Scan for the cell matching the given text and deliver its (X, Y) coordinate at center. 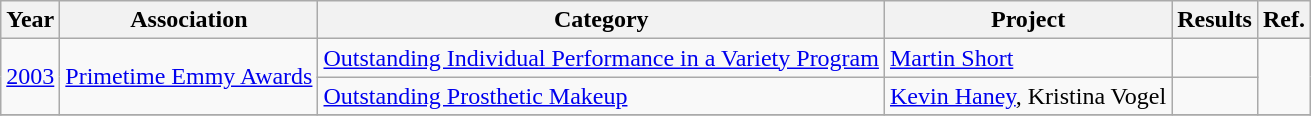
Association (189, 20)
Results (1215, 20)
Year (30, 20)
Martin Short (1028, 58)
Outstanding Prosthetic Makeup (601, 96)
Category (601, 20)
Primetime Emmy Awards (189, 77)
Project (1028, 20)
Outstanding Individual Performance in a Variety Program (601, 58)
Ref. (1284, 20)
Kevin Haney, Kristina Vogel (1028, 96)
2003 (30, 77)
